Scan for the cell matching the given text and deliver its (X, Y) coordinate at center. 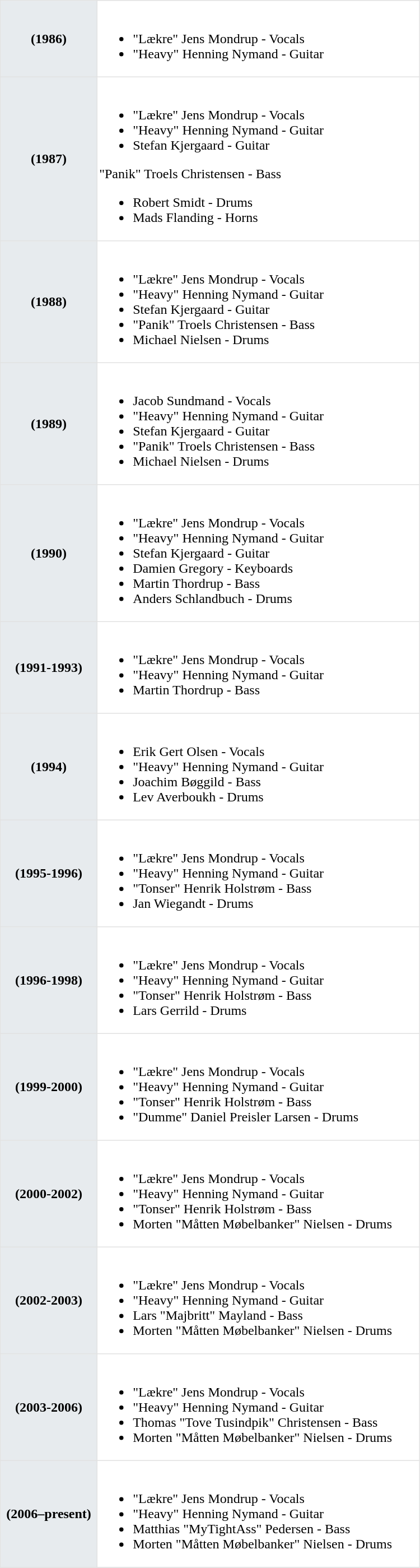
"Lækre" Jens Mondrup - Vocals"Heavy" Henning Nymand - GuitarMartin Thordrup - Bass (258, 667)
(2006–present) (49, 1514)
"Lækre" Jens Mondrup - Vocals"Heavy" Henning Nymand - Guitar (258, 39)
(1988) (49, 302)
(1986) (49, 39)
(1996-1998) (49, 980)
(1995-1996) (49, 873)
"Lækre" Jens Mondrup - Vocals"Heavy" Henning Nymand - GuitarMatthias "MyTightAss" Pedersen - BassMorten "Måtten Møbelbanker" Nielsen - Drums (258, 1514)
"Lækre" Jens Mondrup - Vocals"Heavy" Henning Nymand - Guitar"Tonser" Henrik Holstrøm - BassMorten "Måtten Møbelbanker" Nielsen - Drums (258, 1194)
(1994) (49, 767)
(1987) (49, 159)
(1990) (49, 553)
(1991-1993) (49, 667)
"Lækre" Jens Mondrup - Vocals"Heavy" Henning Nymand - GuitarLars "Majbritt" Mayland - BassMorten "Måtten Møbelbanker" Nielsen - Drums (258, 1300)
Erik Gert Olsen - Vocals"Heavy" Henning Nymand - GuitarJoachim Bøggild - BassLev Averboukh - Drums (258, 767)
"Lækre" Jens Mondrup - Vocals"Heavy" Henning Nymand - Guitar"Tonser" Henrik Holstrøm - Bass"Dumme" Daniel Preisler Larsen - Drums (258, 1087)
"Lækre" Jens Mondrup - Vocals"Heavy" Henning Nymand - Guitar"Tonser" Henrik Holstrøm - BassJan Wiegandt - Drums (258, 873)
"Lækre" Jens Mondrup - Vocals"Heavy" Henning Nymand - Guitar"Tonser" Henrik Holstrøm - BassLars Gerrild - Drums (258, 980)
(2002-2003) (49, 1300)
(1989) (49, 424)
(2000-2002) (49, 1194)
Jacob Sundmand - Vocals"Heavy" Henning Nymand - GuitarStefan Kjergaard - Guitar"Panik" Troels Christensen - BassMichael Nielsen - Drums (258, 424)
(2003-2006) (49, 1407)
"Lækre" Jens Mondrup - Vocals"Heavy" Henning Nymand - GuitarStefan Kjergaard - Guitar"Panik" Troels Christensen - BassMichael Nielsen - Drums (258, 302)
"Lækre" Jens Mondrup - Vocals"Heavy" Henning Nymand - GuitarThomas "Tove Tusindpik" Christensen - BassMorten "Måtten Møbelbanker" Nielsen - Drums (258, 1407)
(1999-2000) (49, 1087)
